Provide the (X, Y) coordinate of the cell's center where the given text is located.  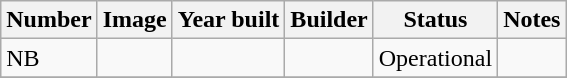
Year built (228, 20)
Notes (532, 20)
NB (49, 58)
Number (49, 20)
Builder (329, 20)
Operational (435, 58)
Status (435, 20)
Image (134, 20)
